Identify which cell holds the provided text, then report its (X, Y) central coordinate. 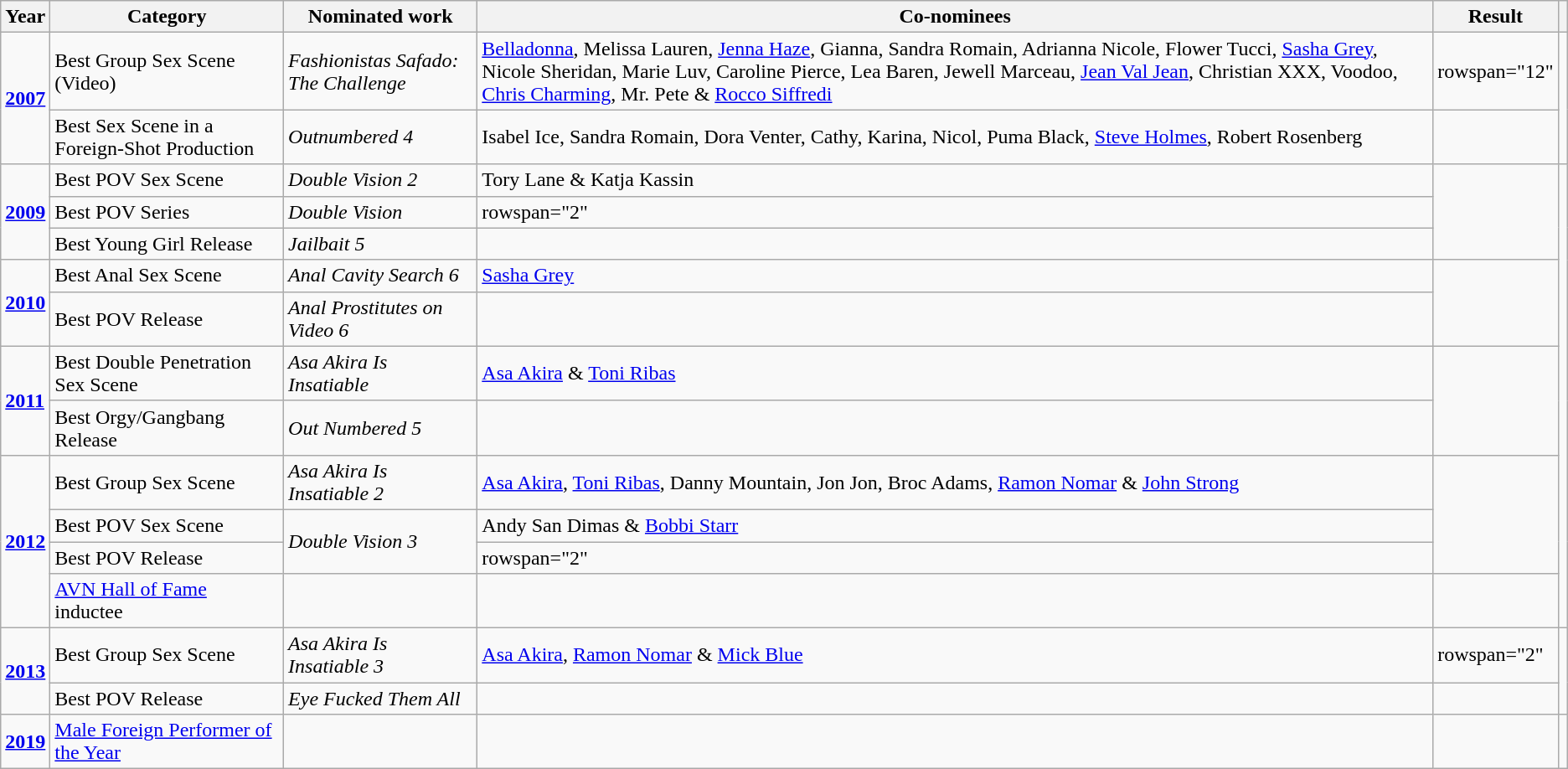
Asa Akira Is Insatiable (380, 374)
Tory Lane & Katja Kassin (955, 180)
Co-nominees (955, 17)
Anal Prostitutes on Video 6 (380, 318)
Asa Akira, Toni Ribas, Danny Mountain, Jon Jon, Broc Adams, Ramon Nomar & John Strong (955, 483)
Asa Akira Is Insatiable 3 (380, 655)
Result (1496, 17)
rowspan="12" (1496, 71)
Best Group Sex Scene (Video) (168, 71)
2013 (25, 672)
Out Numbered 5 (380, 427)
Asa Akira Is Insatiable 2 (380, 483)
2019 (25, 742)
2009 (25, 212)
Best Young Girl Release (168, 244)
Male Foreign Performer of the Year (168, 742)
Sasha Grey (955, 276)
2012 (25, 541)
Andy San Dimas & Bobbi Starr (955, 525)
2010 (25, 303)
2011 (25, 400)
Category (168, 17)
Double Vision 3 (380, 541)
Best Orgy/Gangbang Release (168, 427)
2007 (25, 99)
Jailbait 5 (380, 244)
Double Vision 2 (380, 180)
Outnumbered 4 (380, 137)
Best Anal Sex Scene (168, 276)
Double Vision (380, 212)
Anal Cavity Search 6 (380, 276)
Asa Akira & Toni Ribas (955, 374)
Isabel Ice, Sandra Romain, Dora Venter, Cathy, Karina, Nicol, Puma Black, Steve Holmes, Robert Rosenberg (955, 137)
Best POV Series (168, 212)
Nominated work (380, 17)
Asa Akira, Ramon Nomar & Mick Blue (955, 655)
AVN Hall of Fame inductee (168, 601)
Eye Fucked Them All (380, 699)
Fashionistas Safado: The Challenge (380, 71)
Best Sex Scene in a Foreign-Shot Production (168, 137)
Year (25, 17)
Best Double Penetration Sex Scene (168, 374)
